Scan for the cell matching the given text and deliver its (X, Y) coordinate at center. 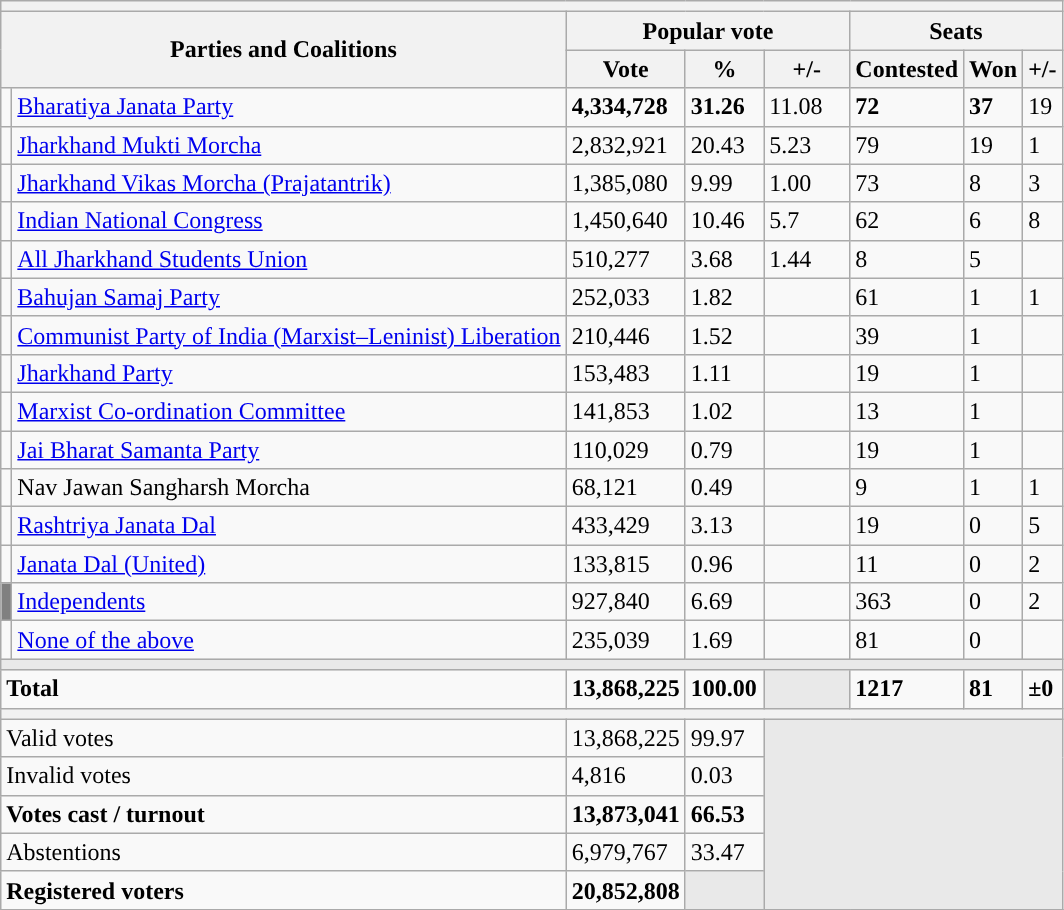
Valid votes (284, 738)
13,873,041 (626, 814)
Bahujan Samaj Party (289, 297)
61 (907, 297)
% (724, 69)
33.47 (724, 852)
Jharkhand Party (289, 373)
Rashtriya Janata Dal (289, 526)
6.69 (724, 602)
Jharkhand Vikas Morcha (Prajatantrik) (289, 183)
6 (994, 221)
11.08 (807, 107)
Nav Jawan Sangharsh Morcha (289, 488)
6,979,767 (626, 852)
Janata Dal (United) (289, 564)
Bharatiya Janata Party (289, 107)
Parties and Coalitions (284, 50)
Votes cast / turnout (284, 814)
0.49 (724, 488)
1.82 (724, 297)
1,450,640 (626, 221)
62 (907, 221)
Vote (626, 69)
5.23 (807, 145)
3 (1042, 183)
68,121 (626, 488)
1.52 (724, 335)
235,039 (626, 640)
Registered voters (284, 890)
1.00 (807, 183)
Independents (289, 602)
4,334,728 (626, 107)
110,029 (626, 449)
Contested (907, 69)
All Jharkhand Students Union (289, 259)
1.69 (724, 640)
Invalid votes (284, 776)
1.02 (724, 411)
Seats (956, 31)
5.7 (807, 221)
510,277 (626, 259)
252,033 (626, 297)
9.99 (724, 183)
0.79 (724, 449)
433,429 (626, 526)
±0 (1042, 689)
3.68 (724, 259)
Total (284, 689)
72 (907, 107)
73 (907, 183)
210,446 (626, 335)
99.97 (724, 738)
153,483 (626, 373)
4,816 (626, 776)
11 (907, 564)
20,852,808 (626, 890)
Jai Bharat Samanta Party (289, 449)
Communist Party of India (Marxist–Leninist) Liberation (289, 335)
31.26 (724, 107)
1,385,080 (626, 183)
20.43 (724, 145)
1217 (907, 689)
Popular vote (708, 31)
2,832,921 (626, 145)
Won (994, 69)
Jharkhand Mukti Morcha (289, 145)
1.44 (807, 259)
Abstentions (284, 852)
79 (907, 145)
133,815 (626, 564)
100.00 (724, 689)
927,840 (626, 602)
66.53 (724, 814)
Indian National Congress (289, 221)
Marxist Co-ordination Committee (289, 411)
9 (907, 488)
0.96 (724, 564)
37 (994, 107)
13 (907, 411)
141,853 (626, 411)
363 (907, 602)
0.03 (724, 776)
None of the above (289, 640)
1.11 (724, 373)
10.46 (724, 221)
3.13 (724, 526)
39 (907, 335)
